From the cell containing the given text, extract its center point as [x, y] coordinate. 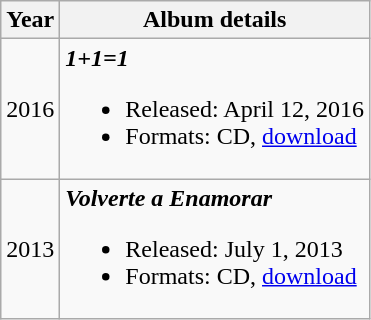
Album details [215, 20]
Year [30, 20]
Volverte a Enamorar Released: July 1, 2013Formats: CD, download [215, 249]
2016 [30, 109]
2013 [30, 249]
1+1=1 Released: April 12, 2016Formats: CD, download [215, 109]
